Detect which cell encompasses the target text, then output its [X, Y] center coordinate. 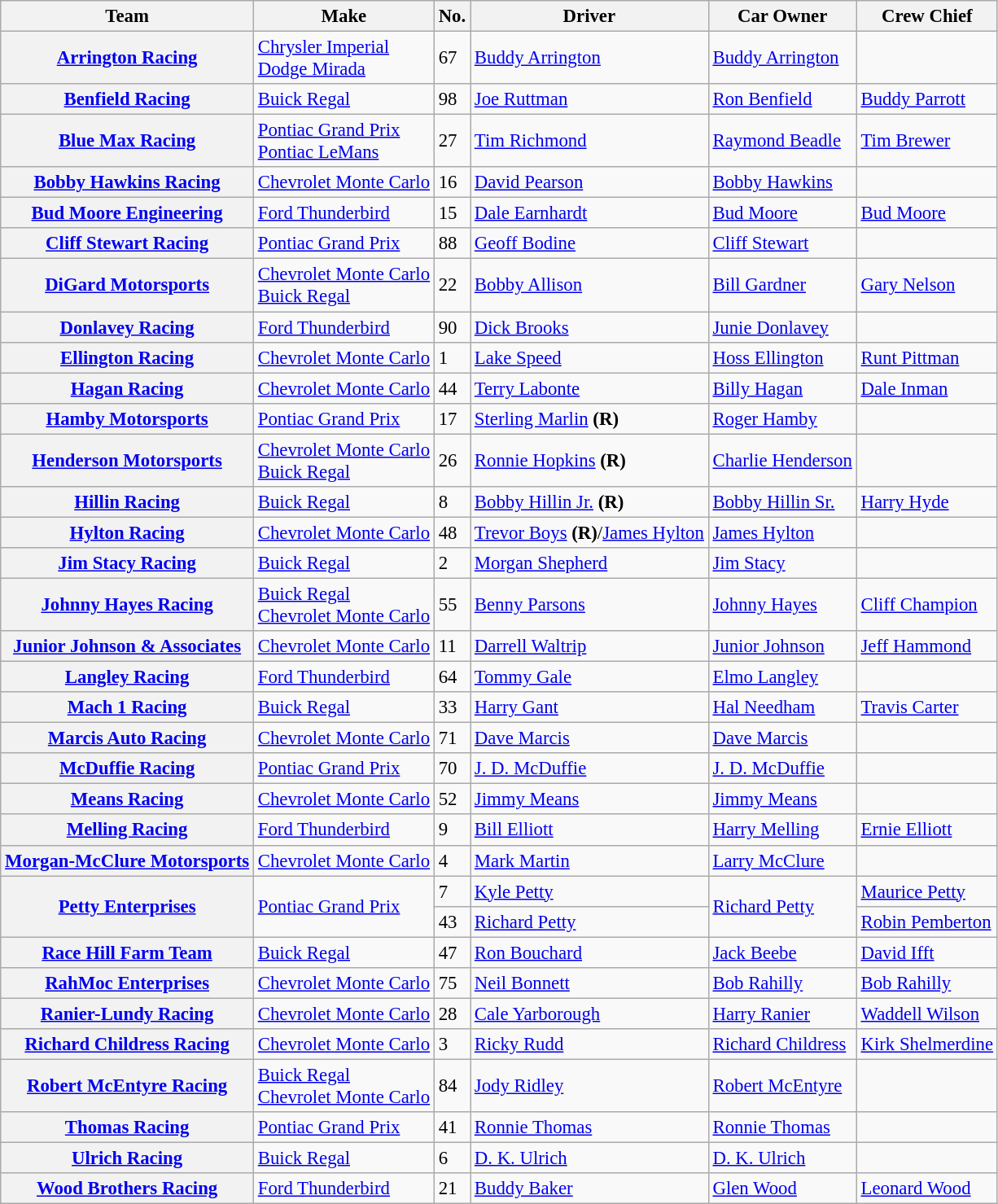
Buddy Parrott [926, 99]
Sterling Marlin (R) [589, 418]
Marcis Auto Racing [127, 738]
Donlavey Racing [127, 327]
Ellington Racing [127, 357]
McDuffie Racing [127, 768]
Chevrolet Monte CarloBuick Regal [344, 285]
84 [452, 1086]
Bill Elliott [589, 830]
67 [452, 59]
2 [452, 563]
3 [452, 1044]
Terry Labonte [589, 388]
64 [452, 677]
1 [452, 357]
Elmo Langley [782, 677]
16 [452, 182]
Maurice Petty [926, 891]
88 [452, 243]
8 [452, 502]
33 [452, 707]
Melling Racing [127, 830]
Jody Ridley [589, 1086]
Mark Martin [589, 860]
Hylton Racing [127, 532]
Kyle Petty [589, 891]
Harry Hyde [926, 502]
71 [452, 738]
Ernie Elliott [926, 830]
21 [452, 1189]
7 [452, 891]
Larry McClure [782, 860]
Bobby Allison [589, 285]
Blue Max Racing [127, 142]
Buddy Baker [589, 1189]
David Ifft [926, 952]
Dick Brooks [589, 327]
Make [344, 16]
Charlie Henderson [782, 461]
Neil Bonnett [589, 983]
Benfield Racing [127, 99]
DiGard Motorsports [127, 285]
Runt Pittman [926, 357]
Bobby Hillin Jr. (R) [589, 502]
Jim Stacy Racing [127, 563]
Tim Richmond [589, 142]
David Pearson [589, 182]
Harry Melling [782, 830]
Bobby Hawkins Racing [127, 182]
Crew Chief [926, 16]
Bud Moore Engineering [127, 213]
Ricky Rudd [589, 1044]
Ranier-Lundy Racing [127, 1014]
Geoff Bodine [589, 243]
Arrington Racing [127, 59]
Benny Parsons [589, 604]
Trevor Boys (R)/James Hylton [589, 532]
Lake Speed [589, 357]
Cale Yarborough [589, 1014]
Jeff Hammond [926, 646]
41 [452, 1127]
Race Hill Farm Team [127, 952]
75 [452, 983]
Hoss Ellington [782, 357]
James Hylton [782, 532]
26 [452, 461]
Chevrolet Monte Carlo Buick Regal [344, 461]
Driver [589, 16]
Richard Childress [782, 1044]
Bill Gardner [782, 285]
Team [127, 16]
Roger Hamby [782, 418]
Pontiac Grand PrixPontiac LeMans [344, 142]
Car Owner [782, 16]
Junie Donlavey [782, 327]
Robin Pemberton [926, 922]
No. [452, 16]
Waddell Wilson [926, 1014]
6 [452, 1158]
22 [452, 285]
Cliff Stewart Racing [127, 243]
Cliff Champion [926, 604]
43 [452, 922]
55 [452, 604]
Hal Needham [782, 707]
Robert McEntyre [782, 1086]
Means Racing [127, 799]
Hagan Racing [127, 388]
Ron Benfield [782, 99]
Ulrich Racing [127, 1158]
RahMoc Enterprises [127, 983]
Joe Ruttman [589, 99]
Ronnie Hopkins (R) [589, 461]
Chrysler ImperialDodge Mirada [344, 59]
Raymond Beadle [782, 142]
70 [452, 768]
Henderson Motorsports [127, 461]
Jack Beebe [782, 952]
Hamby Motorsports [127, 418]
Mach 1 Racing [127, 707]
Tim Brewer [926, 142]
Richard Childress Racing [127, 1044]
Johnny Hayes Racing [127, 604]
Morgan Shepherd [589, 563]
27 [452, 142]
Langley Racing [127, 677]
52 [452, 799]
Harry Ranier [782, 1014]
Ron Bouchard [589, 952]
4 [452, 860]
Darrell Waltrip [589, 646]
Glen Wood [782, 1189]
Cliff Stewart [782, 243]
Gary Nelson [926, 285]
Hillin Racing [127, 502]
48 [452, 532]
28 [452, 1014]
90 [452, 327]
Petty Enterprises [127, 907]
98 [452, 99]
17 [452, 418]
Billy Hagan [782, 388]
44 [452, 388]
Dale Inman [926, 388]
Bobby Hawkins [782, 182]
11 [452, 646]
Jim Stacy [782, 563]
Wood Brothers Racing [127, 1189]
Robert McEntyre Racing [127, 1086]
Harry Gant [589, 707]
Junior Johnson & Associates [127, 646]
Kirk Shelmerdine [926, 1044]
Dale Earnhardt [589, 213]
15 [452, 213]
Leonard Wood [926, 1189]
Morgan-McClure Motorsports [127, 860]
Junior Johnson [782, 646]
Bobby Hillin Sr. [782, 502]
Tommy Gale [589, 677]
9 [452, 830]
Travis Carter [926, 707]
47 [452, 952]
Thomas Racing [127, 1127]
Johnny Hayes [782, 604]
